Find where the given text appears and provide that cell's center as [x, y] coordinate. 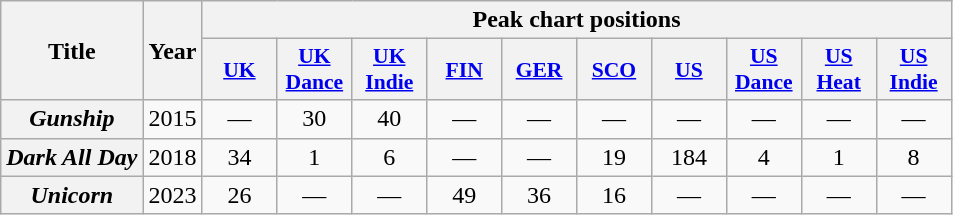
Unicorn [72, 195]
SCO [614, 70]
36 [540, 195]
Gunship [72, 119]
USHeat [838, 70]
6 [390, 157]
2018 [172, 157]
UK [240, 70]
26 [240, 195]
UKIndie [390, 70]
Peak chart positions [576, 20]
2023 [172, 195]
19 [614, 157]
184 [688, 157]
USIndie [914, 70]
GER [540, 70]
Year [172, 50]
UKDance [314, 70]
49 [464, 195]
16 [614, 195]
4 [764, 157]
US [688, 70]
34 [240, 157]
30 [314, 119]
2015 [172, 119]
Title [72, 50]
Dark All Day [72, 157]
8 [914, 157]
40 [390, 119]
FIN [464, 70]
USDance [764, 70]
